For the text-containing cell, return its midpoint in [X, Y] coordinate format. 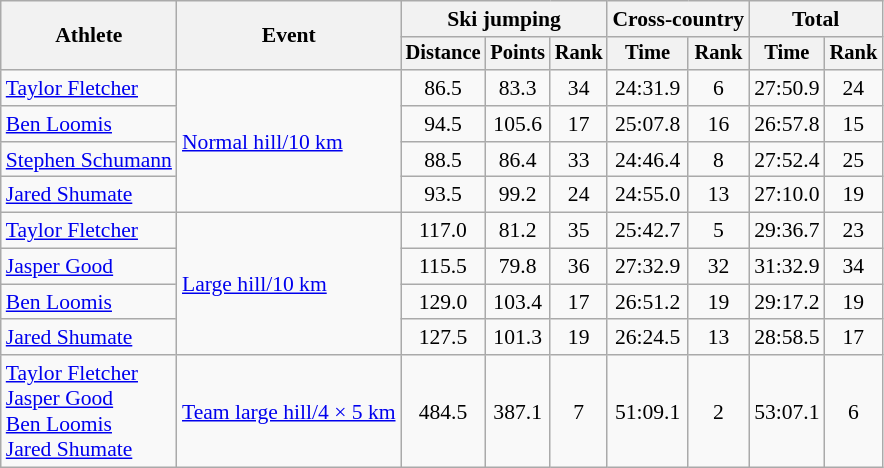
387.1 [517, 411]
26:24.5 [647, 338]
86.5 [444, 88]
25 [854, 160]
8 [718, 160]
33 [579, 160]
26:57.8 [786, 124]
115.5 [444, 267]
Jasper Good [89, 267]
Taylor FletcherJasper GoodBen LoomisJared Shumate [89, 411]
Distance [444, 54]
2 [718, 411]
Total [816, 19]
24:31.9 [647, 88]
51:09.1 [647, 411]
5 [718, 231]
28:58.5 [786, 338]
83.3 [517, 88]
Event [289, 36]
Normal hill/10 km [289, 141]
25:42.7 [647, 231]
Athlete [89, 36]
Cross-country [678, 19]
27:52.4 [786, 160]
81.2 [517, 231]
26:51.2 [647, 302]
35 [579, 231]
117.0 [444, 231]
36 [579, 267]
Points [517, 54]
129.0 [444, 302]
53:07.1 [786, 411]
103.4 [517, 302]
15 [854, 124]
7 [579, 411]
99.2 [517, 195]
24:55.0 [647, 195]
Stephen Schumann [89, 160]
127.5 [444, 338]
105.6 [517, 124]
23 [854, 231]
93.5 [444, 195]
29:17.2 [786, 302]
27:10.0 [786, 195]
101.3 [517, 338]
86.4 [517, 160]
94.5 [444, 124]
24:46.4 [647, 160]
27:32.9 [647, 267]
32 [718, 267]
Large hill/10 km [289, 284]
Ski jumping [504, 19]
31:32.9 [786, 267]
Team large hill/4 × 5 km [289, 411]
16 [718, 124]
484.5 [444, 411]
88.5 [444, 160]
79.8 [517, 267]
25:07.8 [647, 124]
29:36.7 [786, 231]
27:50.9 [786, 88]
